Extract the [x, y] coordinate from the center of the cell holding the provided text.  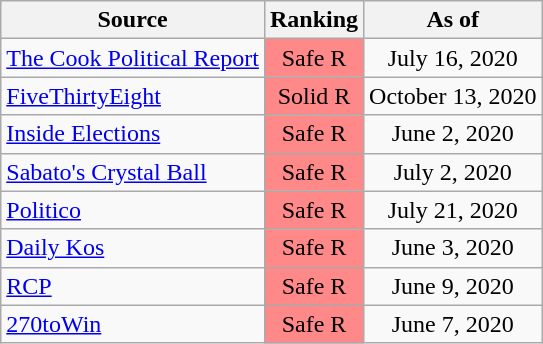
June 7, 2020 [453, 324]
The Cook Political Report [133, 58]
Daily Kos [133, 248]
As of [453, 20]
July 16, 2020 [453, 58]
October 13, 2020 [453, 96]
June 2, 2020 [453, 134]
Solid R [314, 96]
Inside Elections [133, 134]
Sabato's Crystal Ball [133, 172]
June 3, 2020 [453, 248]
July 2, 2020 [453, 172]
July 21, 2020 [453, 210]
FiveThirtyEight [133, 96]
RCP [133, 286]
Politico [133, 210]
Source [133, 20]
Ranking [314, 20]
June 9, 2020 [453, 286]
270toWin [133, 324]
